Find where the given text appears and provide that cell's center as [x, y] coordinate. 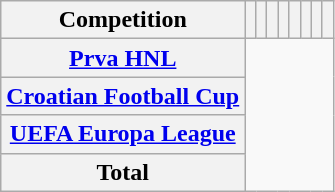
UEFA Europa League [123, 134]
Total [123, 172]
Croatian Football Cup [123, 96]
Prva HNL [123, 58]
Competition [123, 20]
